Pinpoint the cell where the given text exists, returning its [X, Y] midpoint coordinate. 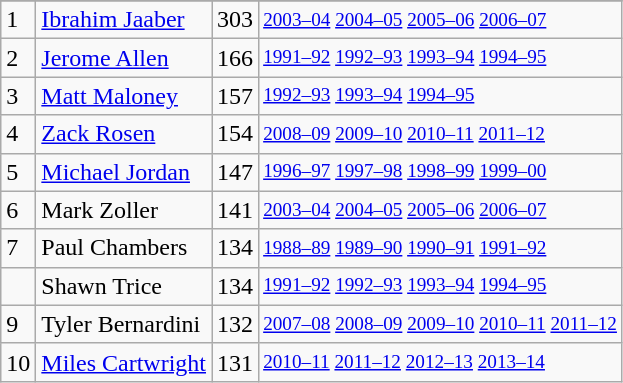
141 [236, 210]
1996–97 1997–98 1998–99 1999–00 [440, 172]
2007–08 2008–09 2009–10 2010–11 2011–12 [440, 324]
Miles Cartwright [124, 362]
1988–89 1989–90 1990–91 1991–92 [440, 248]
Matt Maloney [124, 96]
2 [18, 58]
147 [236, 172]
157 [236, 96]
Shawn Trice [124, 286]
132 [236, 324]
Tyler Bernardini [124, 324]
154 [236, 134]
3 [18, 96]
131 [236, 362]
303 [236, 20]
Zack Rosen [124, 134]
Jerome Allen [124, 58]
5 [18, 172]
Paul Chambers [124, 248]
7 [18, 248]
166 [236, 58]
Mark Zoller [124, 210]
Michael Jordan [124, 172]
1992–93 1993–94 1994–95 [440, 96]
2008–09 2009–10 2010–11 2011–12 [440, 134]
9 [18, 324]
10 [18, 362]
1 [18, 20]
2010–11 2011–12 2012–13 2013–14 [440, 362]
6 [18, 210]
Ibrahim Jaaber [124, 20]
4 [18, 134]
